Provide the [x, y] coordinate of the cell's center where the given text is located.  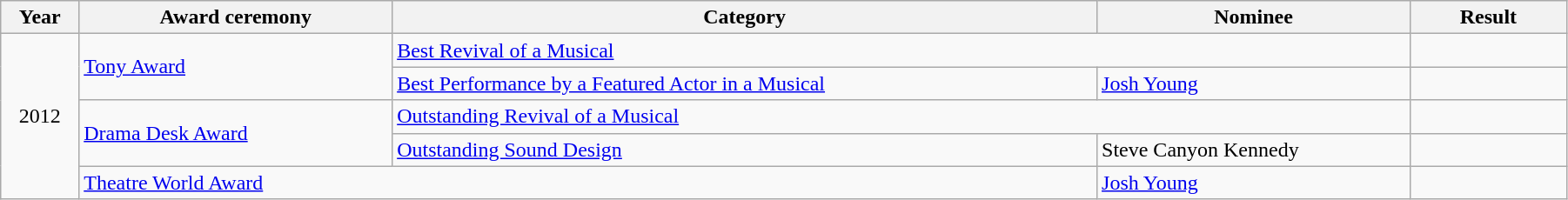
Best Revival of a Musical [901, 50]
Nominee [1254, 17]
2012 [40, 117]
Theatre World Award [588, 183]
Result [1488, 17]
Outstanding Sound Design [745, 150]
Tony Award [236, 67]
Best Performance by a Featured Actor in a Musical [745, 83]
Award ceremony [236, 17]
Category [745, 17]
Drama Desk Award [236, 133]
Year [40, 17]
Outstanding Revival of a Musical [901, 117]
Steve Canyon Kennedy [1254, 150]
